For the text-containing cell, return its midpoint in [X, Y] coordinate format. 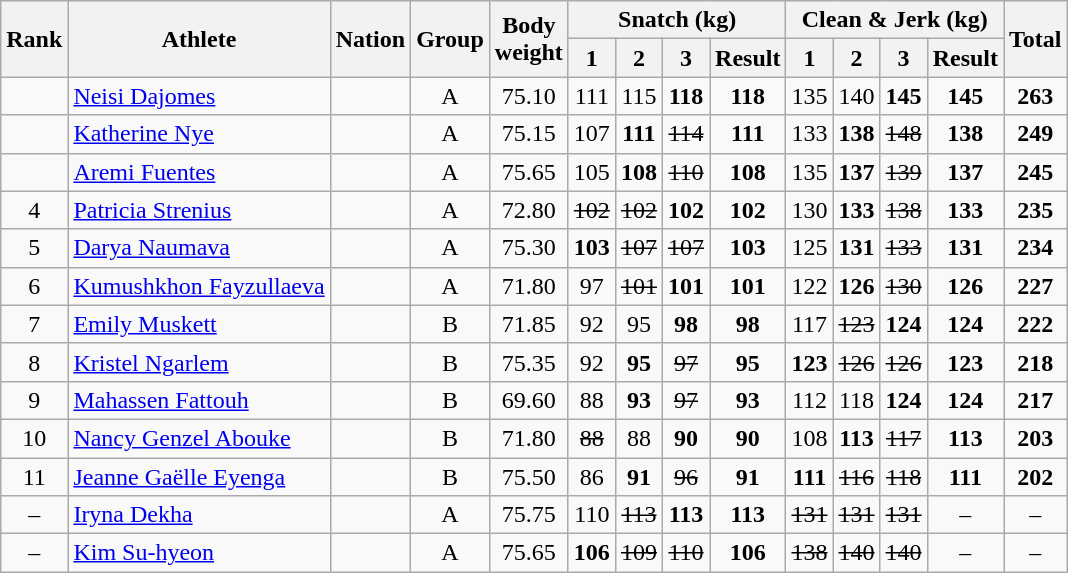
10 [34, 438]
Rank [34, 39]
69.60 [528, 400]
109 [638, 553]
Mahassen Fattouh [199, 400]
Iryna Dekha [199, 515]
Clean & Jerk (kg) [895, 20]
218 [1036, 362]
115 [638, 96]
116 [856, 477]
249 [1036, 134]
235 [1036, 210]
8 [34, 362]
Darya Naumava [199, 248]
96 [686, 477]
Snatch (kg) [677, 20]
122 [810, 286]
72.80 [528, 210]
Bodyweight [528, 39]
125 [810, 248]
Patricia Strenius [199, 210]
Nancy Genzel Abouke [199, 438]
75.35 [528, 362]
245 [1036, 172]
75.10 [528, 96]
Neisi Dajomes [199, 96]
105 [592, 172]
11 [34, 477]
222 [1036, 324]
75.50 [528, 477]
86 [592, 477]
Emily Muskett [199, 324]
Nation [370, 39]
9 [34, 400]
Kumushkhon Fayzullaeva [199, 286]
4 [34, 210]
75.15 [528, 134]
Jeanne Gaëlle Eyenga [199, 477]
5 [34, 248]
Total [1036, 39]
234 [1036, 248]
227 [1036, 286]
Aremi Fuentes [199, 172]
7 [34, 324]
71.85 [528, 324]
Kim Su-hyeon [199, 553]
75.75 [528, 515]
148 [904, 134]
Group [450, 39]
75.30 [528, 248]
Katherine Nye [199, 134]
6 [34, 286]
217 [1036, 400]
203 [1036, 438]
Athlete [199, 39]
114 [686, 134]
112 [810, 400]
263 [1036, 96]
Kristel Ngarlem [199, 362]
202 [1036, 477]
139 [904, 172]
